Output the [x, y] coordinate of the center of the cell containing the given text.  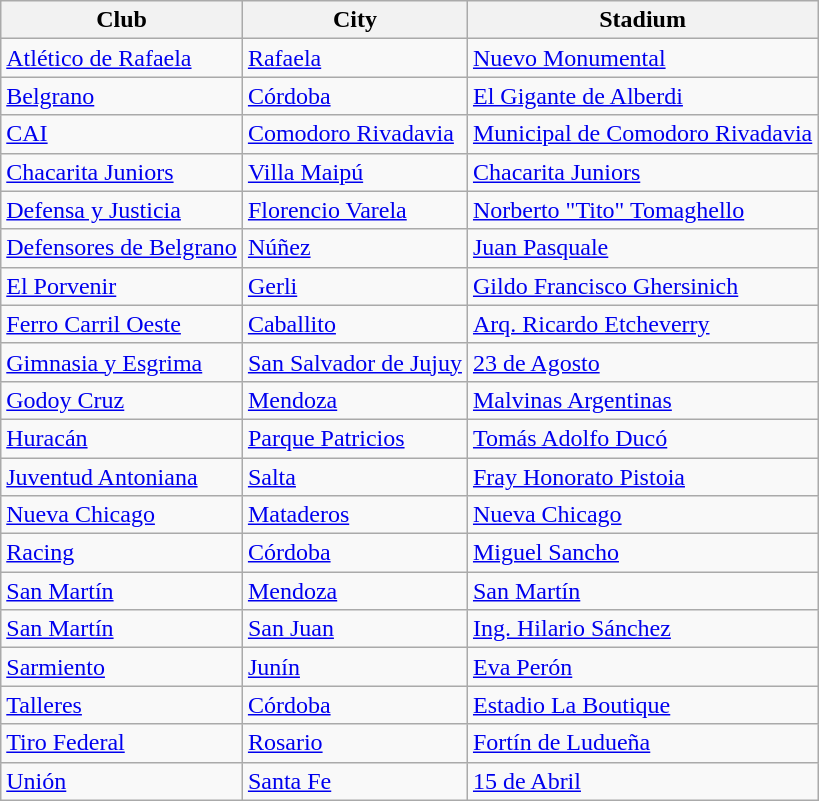
City [354, 20]
Tiro Federal [122, 743]
15 de Abril [642, 781]
Unión [122, 781]
Miguel Sancho [642, 553]
Defensores de Belgrano [122, 248]
Comodoro Rivadavia [354, 134]
Gerli [354, 286]
Fortín de Ludueña [642, 743]
Malvinas Argentinas [642, 400]
Santa Fe [354, 781]
Defensa y Justicia [122, 210]
23 de Agosto [642, 362]
Juan Pasquale [642, 248]
Gildo Francisco Ghersinich [642, 286]
Club [122, 20]
Eva Perón [642, 667]
San Salvador de Jujuy [354, 362]
Ing. Hilario Sánchez [642, 629]
Sarmiento [122, 667]
Ferro Carril Oeste [122, 324]
Fray Honorato Pistoia [642, 477]
Parque Patricios [354, 438]
Rosario [354, 743]
Junín [354, 667]
Caballito [354, 324]
Atlético de Rafaela [122, 58]
Municipal de Comodoro Rivadavia [642, 134]
Estadio La Boutique [642, 705]
Florencio Varela [354, 210]
El Porvenir [122, 286]
Huracán [122, 438]
San Juan [354, 629]
Tomás Adolfo Ducó [642, 438]
Norberto "Tito" Tomaghello [642, 210]
Gimnasia y Esgrima [122, 362]
Belgrano [122, 96]
Juventud Antoniana [122, 477]
El Gigante de Alberdi [642, 96]
Villa Maipú [354, 172]
Nuevo Monumental [642, 58]
CAI [122, 134]
Arq. Ricardo Etcheverry [642, 324]
Racing [122, 553]
Talleres [122, 705]
Núñez [354, 248]
Stadium [642, 20]
Mataderos [354, 515]
Godoy Cruz [122, 400]
Salta [354, 477]
Rafaela [354, 58]
